Search for the cell housing the specified text and yield its (x, y) center coordinate. 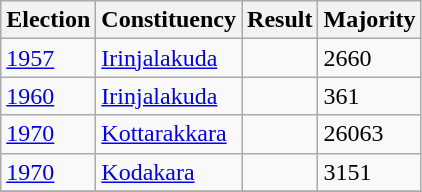
1960 (48, 96)
Kottarakkara (169, 134)
Kodakara (169, 172)
1957 (48, 58)
26063 (370, 134)
Constituency (169, 20)
3151 (370, 172)
Election (48, 20)
Result (280, 20)
361 (370, 96)
Majority (370, 20)
2660 (370, 58)
